Detect which cell encompasses the target text, then output its (x, y) center coordinate. 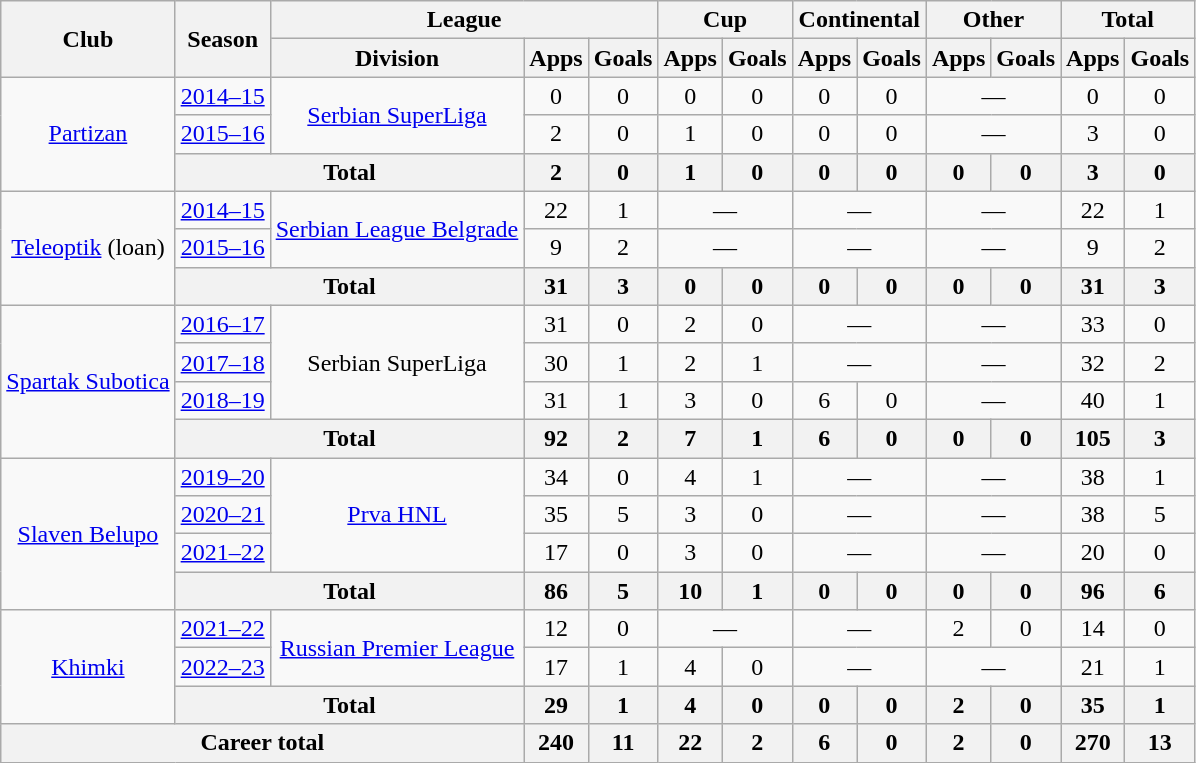
2019–20 (222, 477)
Career total (262, 743)
2017–18 (222, 362)
10 (690, 591)
Season (222, 39)
Russian Premier League (397, 648)
7 (690, 438)
Khimki (88, 667)
14 (1093, 629)
2022–23 (222, 667)
Division (397, 58)
Other (993, 20)
29 (556, 705)
Club (88, 39)
21 (1093, 667)
Cup (725, 20)
Partizan (88, 134)
96 (1093, 591)
105 (1093, 438)
30 (556, 362)
League (464, 20)
92 (556, 438)
2018–19 (222, 400)
Prva HNL (397, 515)
2020–21 (222, 515)
20 (1093, 553)
33 (1093, 324)
12 (556, 629)
40 (1093, 400)
34 (556, 477)
240 (556, 743)
270 (1093, 743)
Teleoptik (loan) (88, 248)
11 (623, 743)
13 (1160, 743)
Slaven Belupo (88, 534)
Continental (859, 20)
Spartak Subotica (88, 381)
86 (556, 591)
Serbian League Belgrade (397, 229)
32 (1093, 362)
2016–17 (222, 324)
